Return (x, y) of the center of cell containing provided text 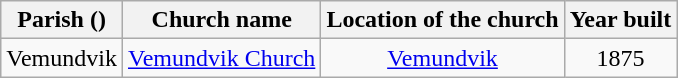
Year built (620, 20)
Location of the church (442, 20)
Vemundvik Church (221, 58)
1875 (620, 58)
Church name (221, 20)
Parish () (62, 20)
